For the text-containing cell, return its midpoint in [x, y] coordinate format. 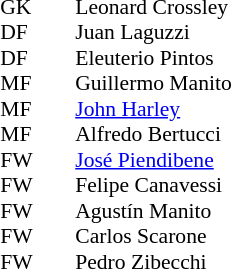
José Piendibene [153, 160]
Alfredo Bertucci [153, 135]
Agustín Manito [153, 211]
Eleuterio Pintos [153, 58]
Guillermo Manito [153, 83]
Felipe Canavessi [153, 185]
Carlos Scarone [153, 237]
Juan Laguzzi [153, 33]
John Harley [153, 109]
